For the text-containing cell, return its midpoint in (X, Y) coordinate format. 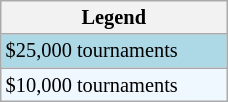
$25,000 tournaments (114, 51)
$10,000 tournaments (114, 85)
Legend (114, 17)
